Return the [x, y] coordinate for the center point of the cell that contains the specified text.  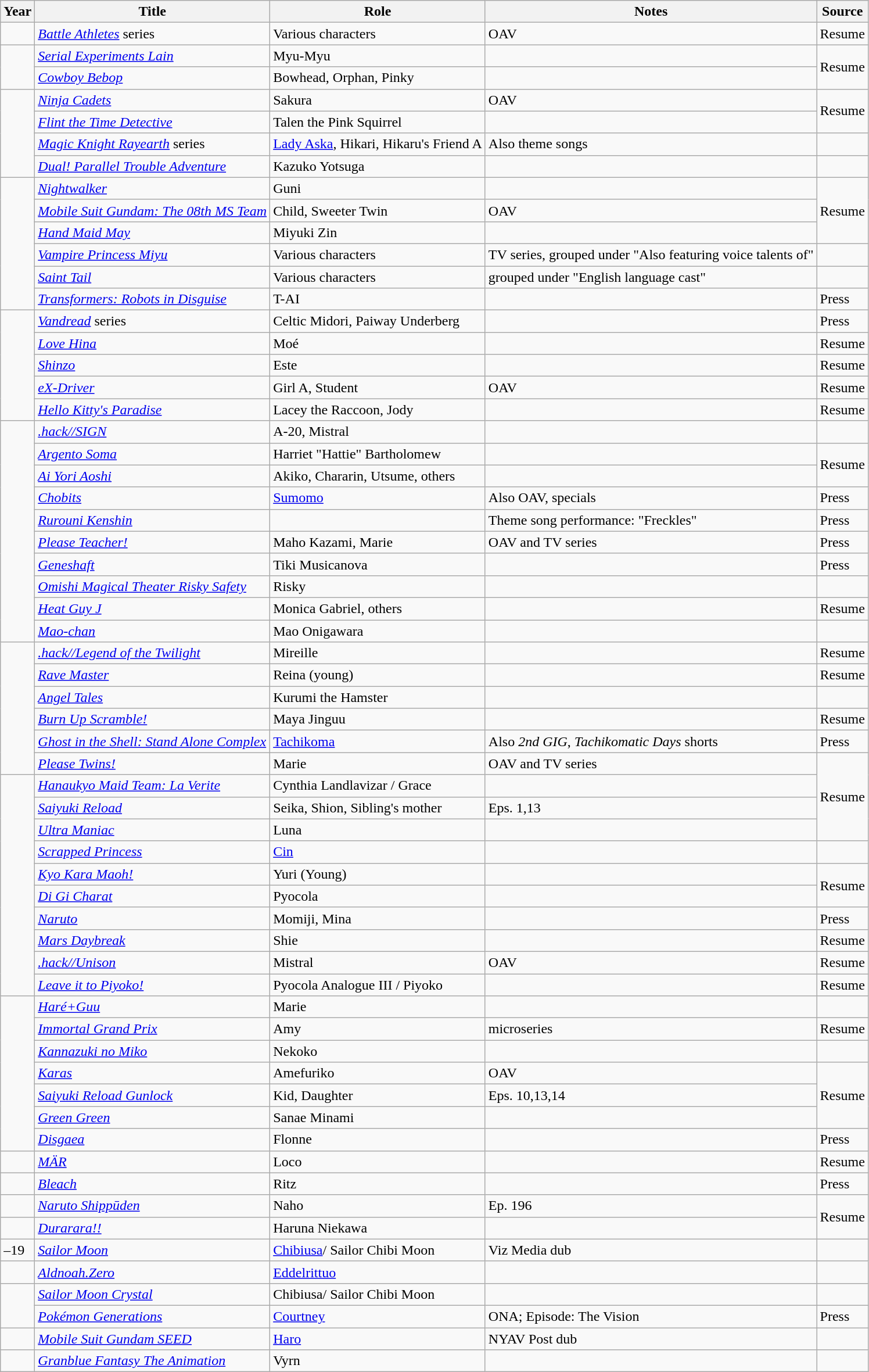
Rave Master [152, 675]
MÄR [152, 1162]
Girl A, Student [378, 388]
Kazuko Yotsuga [378, 166]
Lady Aska, Hikari, Hikaru's Friend A [378, 144]
Burn Up Scramble! [152, 719]
Reina (young) [378, 675]
eX-Driver [152, 388]
Eps. 10,13,14 [651, 1095]
Kurumi the Hamster [378, 697]
Ai Yori Aoshi [152, 476]
Cynthia Landlavizar / Grace [378, 786]
Eps. 1,13 [651, 808]
Sailor Moon [152, 1250]
Kid, Daughter [378, 1095]
Love Hina [152, 343]
Flonne [378, 1140]
Also theme songs [651, 144]
Aldnoah.Zero [152, 1272]
Please Teacher! [152, 542]
Mobile Suit Gundam: The 08th MS Team [152, 210]
Haro [378, 1338]
Please Twins! [152, 764]
Miyuki Zin [378, 232]
T-AI [378, 299]
Geneshaft [152, 564]
Shie [378, 940]
Source [842, 12]
Notes [651, 12]
Mobile Suit Gundam SEED [152, 1338]
Child, Sweeter Twin [378, 210]
Mao-chan [152, 631]
Saiyuki Reload Gunlock [152, 1095]
Ninja Cadets [152, 100]
Nekoko [378, 1051]
Pokémon Generations [152, 1316]
Yuri (Young) [378, 874]
Guni [378, 188]
A-20, Mistral [378, 432]
Theme song performance: "Freckles" [651, 520]
Flint the Time Detective [152, 122]
Naruto Shippūden [152, 1206]
Bleach [152, 1184]
Hand Maid May [152, 232]
Monica Gabriel, others [378, 608]
Ultra Maniac [152, 830]
Ritz [378, 1184]
Sanae Minami [378, 1117]
Amy [378, 1029]
Harriet "Hattie" Bartholomew [378, 454]
Pyocola [378, 896]
ONA; Episode: The Vision [651, 1316]
Granblue Fantasy The Animation [152, 1361]
Sakura [378, 100]
Courtney [378, 1316]
Cowboy Bebop [152, 78]
Viz Media dub [651, 1250]
Nightwalker [152, 188]
Moé [378, 343]
Maho Kazami, Marie [378, 542]
Dual! Parallel Trouble Adventure [152, 166]
Talen the Pink Squirrel [378, 122]
Akiko, Chararin, Utsume, others [378, 476]
Scrapped Princess [152, 852]
Haré+Guu [152, 1007]
Hanaukyo Maid Team: La Verite [152, 786]
TV series, grouped under "Also featuring voice talents of" [651, 255]
NYAV Post dub [651, 1338]
Pyocola Analogue III / Piyoko [378, 985]
Angel Tales [152, 697]
Year [17, 12]
Celtic Midori, Paiway Underberg [378, 321]
grouped under "English language cast" [651, 277]
Maya Jinguu [378, 719]
–19 [17, 1250]
Momiji, Mina [378, 918]
Saint Tail [152, 277]
Naho [378, 1206]
Haruna Niekawa [378, 1228]
Kannazuki no Miko [152, 1051]
Sumomo [378, 498]
Rurouni Kenshin [152, 520]
Amefuriko [378, 1073]
Tachikoma [378, 741]
Ghost in the Shell: Stand Alone Complex [152, 741]
Myu-Myu [378, 56]
Mars Daybreak [152, 940]
Seika, Shion, Sibling's mother [378, 808]
Transformers: Robots in Disguise [152, 299]
Durarara!! [152, 1228]
Chobits [152, 498]
Omishi Magical Theater Risky Safety [152, 586]
Shinzo [152, 366]
Hello Kitty's Paradise [152, 410]
Este [378, 366]
Luna [378, 830]
Bowhead, Orphan, Pinky [378, 78]
Title [152, 12]
Serial Experiments Lain [152, 56]
Vandread series [152, 321]
Mao Onigawara [378, 631]
.hack//Unison [152, 962]
Loco [378, 1162]
Role [378, 12]
Also OAV, specials [651, 498]
microseries [651, 1029]
Leave it to Piyoko! [152, 985]
Saiyuki Reload [152, 808]
Mistral [378, 962]
Argento Soma [152, 454]
Mireille [378, 653]
Tiki Musicanova [378, 564]
Battle Athletes series [152, 34]
Green Green [152, 1117]
Kyo Kara Maoh! [152, 874]
.hack//SIGN [152, 432]
Immortal Grand Prix [152, 1029]
Naruto [152, 918]
Also 2nd GIG, Tachikomatic Days shorts [651, 741]
.hack//Legend of the Twilight [152, 653]
Vyrn [378, 1361]
Ep. 196 [651, 1206]
Eddelrittuo [378, 1272]
Di Gi Charat [152, 896]
Magic Knight Rayearth series [152, 144]
Heat Guy J [152, 608]
Vampire Princess Miyu [152, 255]
Cin [378, 852]
Disgaea [152, 1140]
Karas [152, 1073]
Sailor Moon Crystal [152, 1294]
Lacey the Raccoon, Jody [378, 410]
Risky [378, 586]
